Provide the [x, y] coordinate of the cell's center where the given text is located.  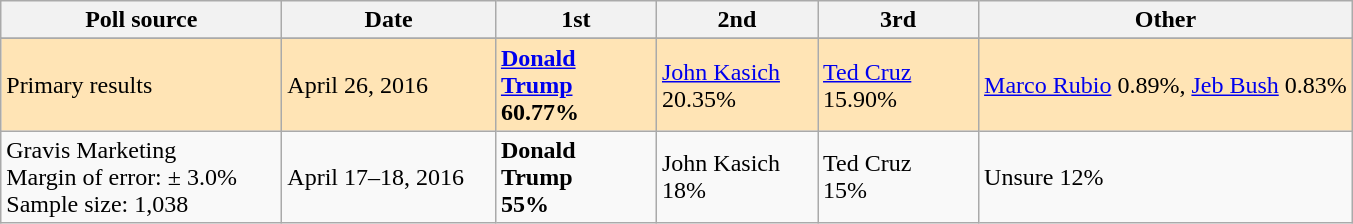
Other [1166, 20]
2nd [736, 20]
Unsure 12% [1166, 177]
Ted Cruz15.90% [898, 85]
Marco Rubio 0.89%, Jeb Bush 0.83% [1166, 85]
Date [389, 20]
John Kasich20.35% [736, 85]
April 26, 2016 [389, 85]
Primary results [142, 85]
Gravis MarketingMargin of error: ± 3.0% Sample size: 1,038 [142, 177]
Donald Trump55% [576, 177]
Donald Trump60.77% [576, 85]
John Kasich18% [736, 177]
1st [576, 20]
Ted Cruz15% [898, 177]
3rd [898, 20]
Poll source [142, 20]
April 17–18, 2016 [389, 177]
